Scan for the cell matching the given text and deliver its [X, Y] coordinate at center. 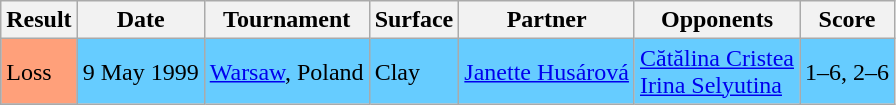
Score [848, 20]
Warsaw, Poland [286, 72]
9 May 1999 [140, 72]
1–6, 2–6 [848, 72]
Surface [414, 20]
Clay [414, 72]
Opponents [716, 20]
Partner [547, 20]
Result [39, 20]
Cătălina Cristea Irina Selyutina [716, 72]
Janette Husárová [547, 72]
Loss [39, 72]
Tournament [286, 20]
Date [140, 20]
